Return the (x, y) coordinate for the center point of the cell that contains the specified text.  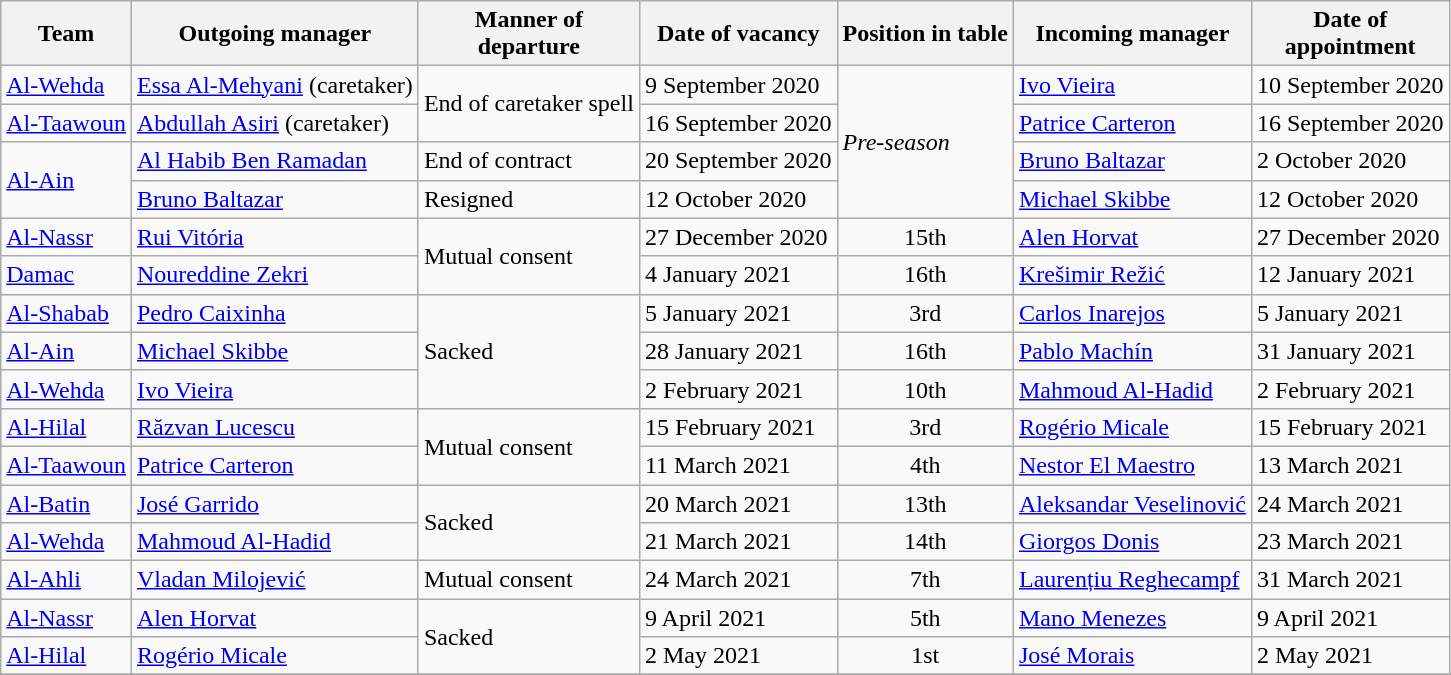
Manner ofdeparture (528, 34)
Pre-season (925, 142)
12 January 2021 (1350, 275)
Vladan Milojević (274, 580)
21 March 2021 (738, 542)
2 October 2020 (1350, 161)
Al-Shabab (66, 313)
Răzvan Lucescu (274, 427)
23 March 2021 (1350, 542)
Date of vacancy (738, 34)
Outgoing manager (274, 34)
Krešimir Režić (1132, 275)
Date ofappointment (1350, 34)
Giorgos Donis (1132, 542)
Laurențiu Reghecampf (1132, 580)
José Morais (1132, 656)
10th (925, 389)
9 September 2020 (738, 85)
End of contract (528, 161)
10 September 2020 (1350, 85)
20 March 2021 (738, 503)
Pedro Caixinha (274, 313)
Essa Al-Mehyani (caretaker) (274, 85)
Al-Batin (66, 503)
7th (925, 580)
20 September 2020 (738, 161)
28 January 2021 (738, 351)
Pablo Machín (1132, 351)
Al Habib Ben Ramadan (274, 161)
31 January 2021 (1350, 351)
Incoming manager (1132, 34)
José Garrido (274, 503)
13th (925, 503)
14th (925, 542)
Nestor El Maestro (1132, 465)
15th (925, 237)
Resigned (528, 199)
Team (66, 34)
Position in table (925, 34)
Mano Menezes (1132, 618)
Abdullah Asiri (caretaker) (274, 123)
Noureddine Zekri (274, 275)
Aleksandar Veselinović (1132, 503)
4th (925, 465)
5th (925, 618)
31 March 2021 (1350, 580)
11 March 2021 (738, 465)
4 January 2021 (738, 275)
End of caretaker spell (528, 104)
Carlos Inarejos (1132, 313)
Damac (66, 275)
Al-Ahli (66, 580)
1st (925, 656)
13 March 2021 (1350, 465)
Rui Vitória (274, 237)
